Extract the [x, y] coordinate from the center of the cell holding the provided text.  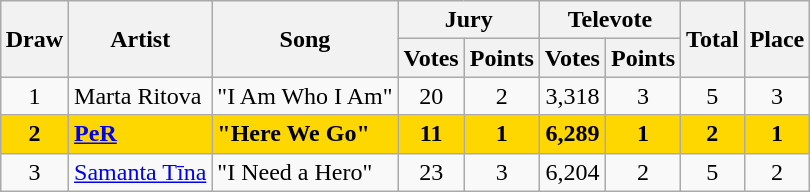
Place [777, 39]
6,289 [572, 134]
"I Need a Hero" [305, 172]
23 [431, 172]
Artist [140, 39]
Total [713, 39]
"I Am Who I Am" [305, 96]
Televote [610, 20]
"Here We Go" [305, 134]
PeR [140, 134]
6,204 [572, 172]
Song [305, 39]
11 [431, 134]
Marta Ritova [140, 96]
20 [431, 96]
Samanta Tīna [140, 172]
3,318 [572, 96]
Draw [34, 39]
Jury [468, 20]
